Search for the cell housing the specified text and yield its (X, Y) center coordinate. 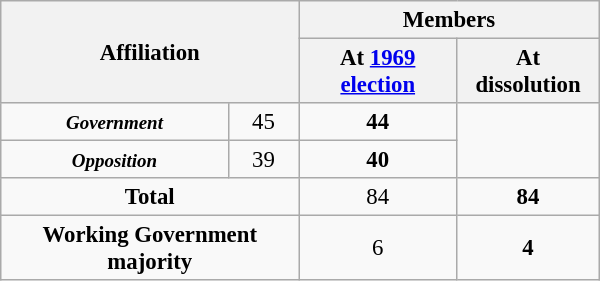
6 (378, 248)
45 (264, 122)
Members (450, 20)
Affiliation (150, 52)
Government (114, 122)
40 (378, 160)
39 (264, 160)
Opposition (114, 160)
At dissolution (528, 72)
At 1969 election (378, 72)
Working Government majority (150, 248)
44 (378, 122)
Total (150, 197)
4 (528, 248)
